For the text-containing cell, return its midpoint in (x, y) coordinate format. 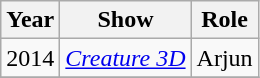
Year (30, 20)
Creature 3D (126, 58)
2014 (30, 58)
Show (126, 20)
Role (224, 20)
Arjun (224, 58)
